Output the [x, y] coordinate of the center of the cell containing the given text.  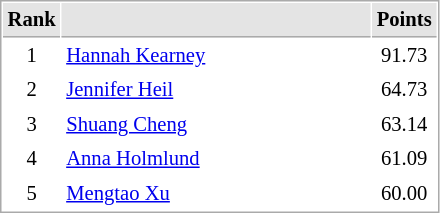
60.00 [404, 194]
2 [32, 90]
Anna Holmlund [216, 158]
91.73 [404, 56]
5 [32, 194]
Mengtao Xu [216, 194]
63.14 [404, 124]
Jennifer Heil [216, 90]
61.09 [404, 158]
Points [404, 20]
Hannah Kearney [216, 56]
Rank [32, 20]
Shuang Cheng [216, 124]
3 [32, 124]
64.73 [404, 90]
1 [32, 56]
4 [32, 158]
